Output the (x, y) coordinate of the center of the cell containing the given text.  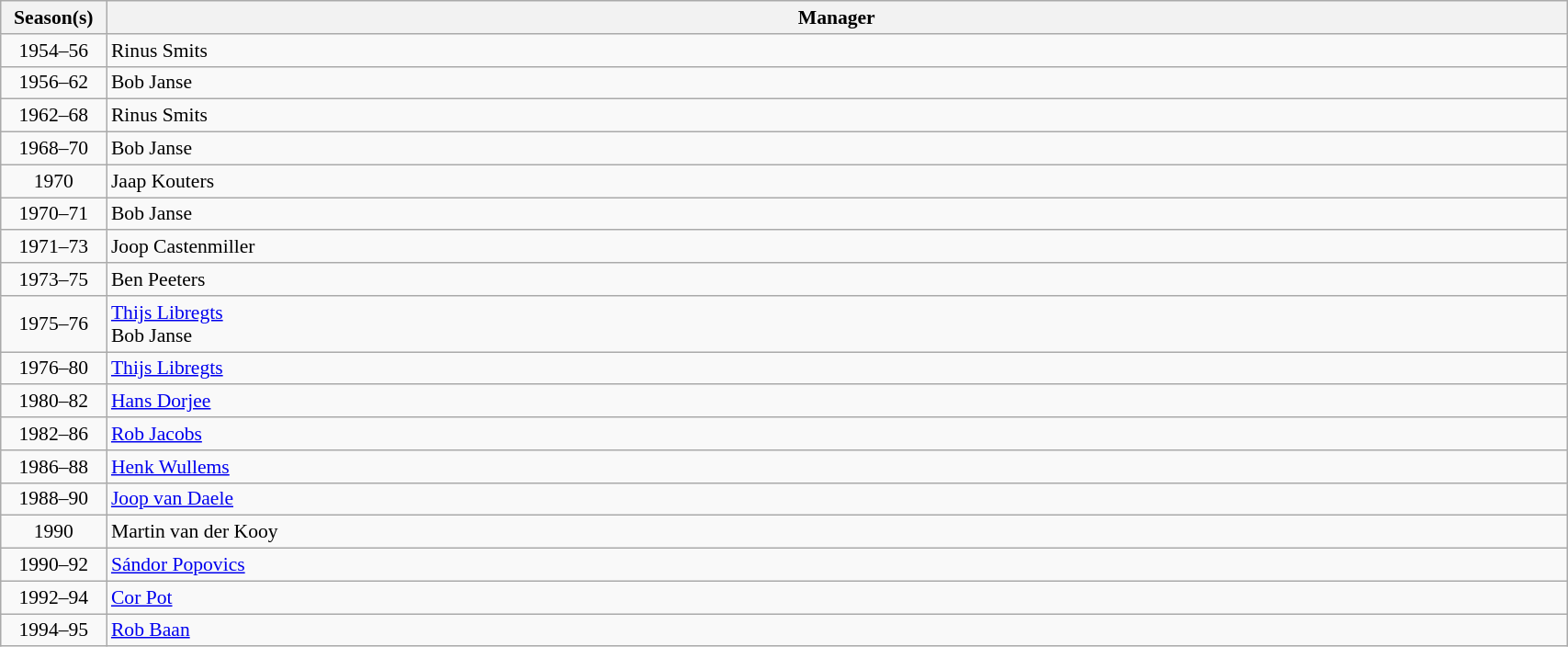
Hans Dorjee (837, 402)
Joop van Daele (837, 499)
Thijs Libregts Bob Janse (837, 323)
1990–92 (53, 565)
1986–88 (53, 467)
Ben Peeters (837, 279)
Joop Castenmiller (837, 247)
1971–73 (53, 247)
1980–82 (53, 402)
Manager (837, 17)
1994–95 (53, 630)
1975–76 (53, 323)
Rob Baan (837, 630)
1988–90 (53, 499)
1992–94 (53, 597)
1954–56 (53, 51)
Jaap Kouters (837, 181)
Rob Jacobs (837, 434)
1973–75 (53, 279)
Henk Wullems (837, 467)
Sándor Popovics (837, 565)
Thijs Libregts (837, 369)
1990 (53, 532)
1956–62 (53, 83)
1976–80 (53, 369)
Season(s) (53, 17)
1970 (53, 181)
1968–70 (53, 149)
1970–71 (53, 214)
1982–86 (53, 434)
Martin van der Kooy (837, 532)
Cor Pot (837, 597)
1962–68 (53, 116)
